Output the [X, Y] coordinate of the center of the cell containing the given text.  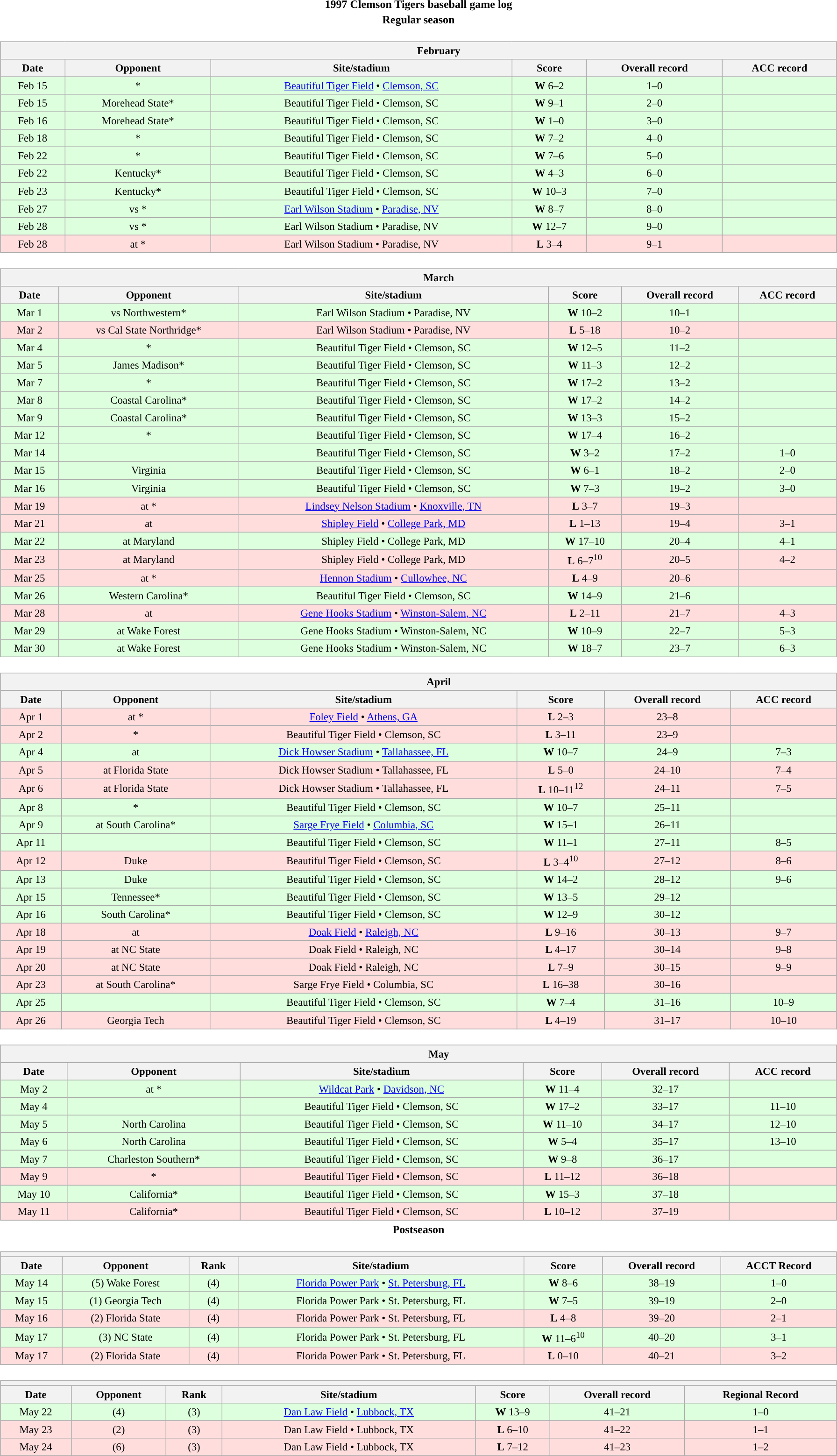
6–3 [787, 648]
9–8 [784, 950]
May 7 [34, 1159]
8–6 [784, 861]
Mar 30 [30, 648]
Apr 15 [31, 897]
20–4 [680, 541]
Mar 4 [30, 348]
May 15 [32, 1301]
Apr 20 [31, 967]
Apr 26 [31, 1020]
(3) NC State [125, 1337]
L 10–12 [562, 1212]
4–1 [787, 541]
19–4 [680, 523]
7–5 [784, 788]
23–8 [667, 717]
Apr 6 [31, 788]
May 22 [36, 1412]
W 12–7 [549, 226]
(1) Georgia Tech [125, 1301]
L 4–19 [560, 1020]
W 10–2 [585, 313]
Western Carolina* [149, 596]
24–11 [667, 788]
Mar 28 [30, 613]
vs Northwestern* [149, 313]
16–2 [680, 435]
26–11 [667, 824]
8–0 [654, 209]
41–21 [617, 1412]
Regional Record [760, 1394]
Lindsey Nelson Stadium • Knoxville, TN [393, 506]
W 5–4 [562, 1142]
21–6 [680, 596]
30–14 [667, 950]
10–2 [680, 330]
Apr 12 [31, 861]
Apr 4 [31, 752]
23–7 [680, 648]
James Madison* [149, 365]
Mar 26 [30, 596]
L 3–4 [549, 244]
30–12 [667, 915]
37–18 [665, 1194]
L 7–9 [560, 967]
W 15–1 [560, 824]
Apr 1 [31, 717]
Mar 25 [30, 578]
L 11–12 [562, 1177]
20–6 [680, 578]
10–10 [784, 1020]
L 4–9 [585, 578]
17–2 [680, 453]
W 11–1 [560, 842]
39–20 [661, 1318]
L 5–18 [585, 330]
13–10 [783, 1142]
Feb 27 [33, 209]
20–5 [680, 559]
ACCT Record [779, 1266]
L 3–7 [585, 506]
Mar 1 [30, 313]
L 2–11 [585, 613]
Apr 25 [31, 1002]
32–17 [665, 1089]
Wildcat Park • Davidson, NC [381, 1089]
L 2–3 [560, 717]
L 6–10 [513, 1429]
4–0 [654, 138]
(2) [119, 1429]
Mar 22 [30, 541]
9–6 [784, 880]
W 8–7 [549, 209]
30–15 [667, 967]
May 9 [34, 1177]
L 0–10 [563, 1356]
4–3 [787, 613]
W 11–10 [562, 1124]
May 2 [34, 1089]
W 13–5 [560, 897]
Mar 29 [30, 631]
L 4–8 [563, 1318]
13–2 [680, 383]
W 15–3 [562, 1194]
May 16 [32, 1318]
Apr 23 [31, 985]
37–19 [665, 1212]
Apr 18 [31, 932]
2–1 [779, 1318]
L 1–13 [585, 523]
Tennessee* [135, 897]
May 23 [36, 1429]
9–9 [784, 967]
May 5 [34, 1124]
May 10 [34, 1194]
W 9–1 [549, 103]
W 7–6 [549, 156]
W 7–4 [560, 1002]
23–9 [667, 735]
W 13–3 [585, 418]
W 11–3 [585, 365]
W 18–7 [585, 648]
27–11 [667, 842]
25–11 [667, 807]
W 12–5 [585, 348]
4–2 [787, 559]
30–16 [667, 985]
Mar 12 [30, 435]
L 16–38 [560, 985]
W 11–610 [563, 1337]
(5) Wake Forest [125, 1283]
L 6–710 [585, 559]
L 7–12 [513, 1447]
L 5–0 [560, 770]
24–10 [667, 770]
Apr 19 [31, 950]
Mar 8 [30, 400]
7–0 [654, 191]
L 10–1112 [560, 788]
W 12–9 [560, 915]
W 6–2 [549, 85]
Mar 9 [30, 418]
34–17 [665, 1124]
31–17 [667, 1020]
W 7–2 [549, 138]
April [418, 682]
W 1–0 [549, 121]
W 13–9 [513, 1412]
W 11–4 [562, 1089]
19–2 [680, 488]
W 8–6 [563, 1283]
Mar 2 [30, 330]
W 17–4 [585, 435]
Mar 14 [30, 453]
W 4–3 [549, 173]
March [418, 277]
Charleston Southern* [154, 1159]
40–21 [661, 1356]
W 6–1 [585, 470]
W 7–3 [585, 488]
40–20 [661, 1337]
Feb 16 [33, 121]
Mar 19 [30, 506]
L 3–410 [560, 861]
Hennon Stadium • Cullowhee, NC [393, 578]
Mar 15 [30, 470]
May 11 [34, 1212]
12–10 [783, 1124]
South Carolina* [135, 915]
15–2 [680, 418]
36–18 [665, 1177]
Feb 23 [33, 191]
Mar 5 [30, 365]
27–12 [667, 861]
10–9 [784, 1002]
May 4 [34, 1106]
41–23 [617, 1447]
3–2 [779, 1356]
9–0 [654, 226]
10–1 [680, 313]
1–2 [760, 1447]
Apr 2 [31, 735]
36–17 [665, 1159]
31–16 [667, 1002]
11–10 [783, 1106]
5–0 [654, 156]
Apr 11 [31, 842]
19–3 [680, 506]
14–2 [680, 400]
W 10–9 [585, 631]
18–2 [680, 470]
vs Cal State Northridge* [149, 330]
Apr 9 [31, 824]
W 7–5 [563, 1301]
8–5 [784, 842]
6–0 [654, 173]
Mar 7 [30, 383]
W 17–10 [585, 541]
35–17 [665, 1142]
12–2 [680, 365]
41–22 [617, 1429]
1–1 [760, 1429]
33–17 [665, 1106]
38–19 [661, 1283]
30–13 [667, 932]
May [418, 1054]
L 3–11 [560, 735]
Foley Field • Athens, GA [363, 717]
(6) [119, 1447]
W 9–8 [562, 1159]
39–19 [661, 1301]
24–9 [667, 752]
Apr 16 [31, 915]
11–2 [680, 348]
9–1 [654, 244]
7–3 [784, 752]
W 3–2 [585, 453]
May 6 [34, 1142]
L 9–16 [560, 932]
21–7 [680, 613]
Georgia Tech [135, 1020]
Mar 16 [30, 488]
W 14–2 [560, 880]
7–4 [784, 770]
Apr 13 [31, 880]
February [418, 50]
May 14 [32, 1283]
W 10–3 [549, 191]
Mar 23 [30, 559]
Apr 8 [31, 807]
28–12 [667, 880]
9–7 [784, 932]
5–3 [787, 631]
Mar 21 [30, 523]
W 14–9 [585, 596]
22–7 [680, 631]
Feb 18 [33, 138]
Apr 5 [31, 770]
L 4–17 [560, 950]
29–12 [667, 897]
May 24 [36, 1447]
